Determine the [X, Y] coordinate at the center of the cell enclosing the given text.  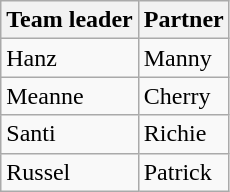
Manny [184, 58]
Meanne [70, 96]
Partner [184, 20]
Santi [70, 134]
Richie [184, 134]
Russel [70, 172]
Cherry [184, 96]
Hanz [70, 58]
Patrick [184, 172]
Team leader [70, 20]
